Find where the given text appears and provide that cell's center as [x, y] coordinate. 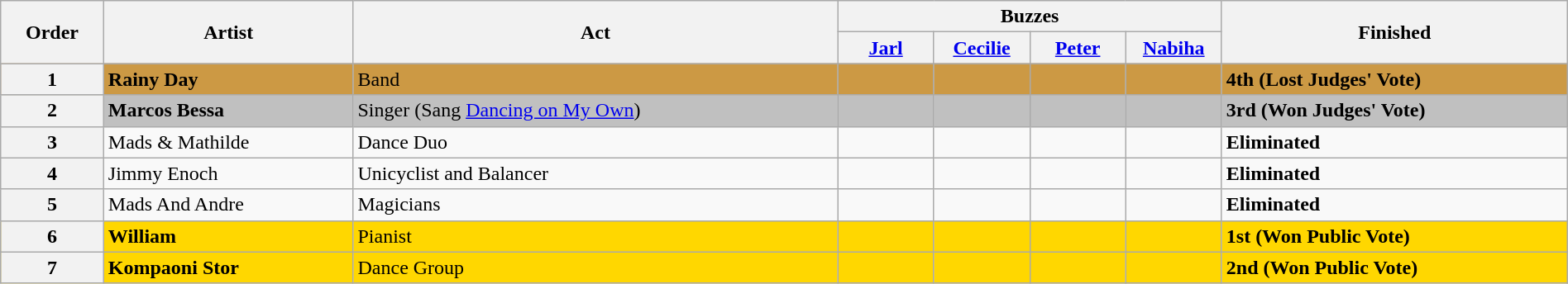
Unicyclist and Balancer [595, 173]
6 [53, 236]
Buzzes [1030, 17]
Nabiha [1174, 48]
Mads & Mathilde [228, 142]
1st (Won Public Vote) [1394, 236]
Band [595, 79]
Finished [1394, 32]
7 [53, 267]
5 [53, 205]
Dance Group [595, 267]
Magicians [595, 205]
Peter [1078, 48]
3 [53, 142]
Rainy Day [228, 79]
2nd (Won Public Vote) [1394, 267]
4 [53, 173]
Artist [228, 32]
Dance Duo [595, 142]
Cecilie [982, 48]
Mads And Andre [228, 205]
Kompaoni Stor [228, 267]
Jarl [886, 48]
Singer (Sang Dancing on My Own) [595, 111]
1 [53, 79]
Marcos Bessa [228, 111]
Order [53, 32]
2 [53, 111]
4th (Lost Judges' Vote) [1394, 79]
Pianist [595, 236]
3rd (Won Judges' Vote) [1394, 111]
Act [595, 32]
William [228, 236]
Jimmy Enoch [228, 173]
